Find where the given text appears and provide that cell's center as [X, Y] coordinate. 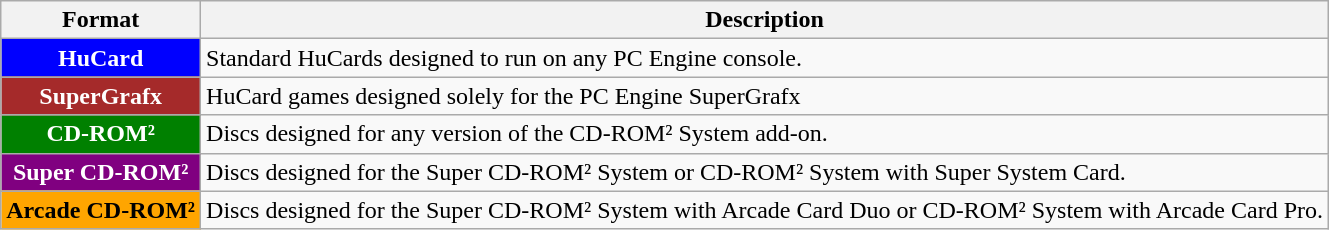
Description [765, 20]
Super CD-ROM² [101, 172]
Arcade CD-ROM² [101, 210]
Standard HuCards designed to run on any PC Engine console. [765, 58]
HuCard games designed solely for the PC Engine SuperGrafx [765, 96]
Discs designed for the Super CD-ROM² System or CD-ROM² System with Super System Card. [765, 172]
Format [101, 20]
CD-ROM² [101, 134]
SuperGrafx [101, 96]
Discs designed for any version of the CD-ROM² System add-on. [765, 134]
HuCard [101, 58]
Discs designed for the Super CD-ROM² System with Arcade Card Duo or CD-ROM² System with Arcade Card Pro. [765, 210]
